Output the [X, Y] coordinate of the center of the cell containing the given text.  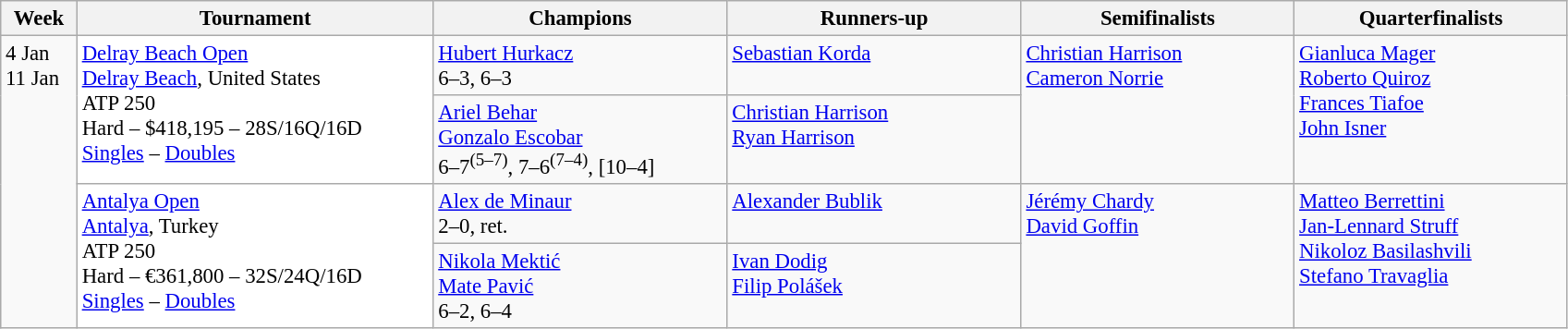
Alexander Bublik [874, 214]
Week [39, 18]
Ariel Behar Gonzalo Escobar 6–7(5–7), 7–6(7–4), [10–4] [580, 140]
Christian Harrison Cameron Norrie [1158, 111]
Gianluca Mager Roberto Quiroz Frances Tiafoe John Isner [1431, 111]
4 Jan11 Jan [39, 183]
Alex de Minaur 2–0, ret. [580, 214]
Champions [580, 18]
Matteo Berrettini Jan-Lennard Struff Nikoloz Basilashvili Stefano Travaglia [1431, 256]
Sebastian Korda [874, 67]
Tournament [255, 18]
Hubert Hurkacz 6–3, 6–3 [580, 67]
Quarterfinalists [1431, 18]
Runners-up [874, 18]
Christian Harrison Ryan Harrison [874, 140]
Jérémy Chardy David Goffin [1158, 256]
Nikola Mektić Mate Pavić 6–2, 6–4 [580, 286]
Semifinalists [1158, 18]
Antalya Open Antalya, Turkey ATP 250 Hard – €361,800 – 32S/24Q/16D Singles – Doubles [255, 256]
Ivan Dodig Filip Polášek [874, 286]
Delray Beach Open Delray Beach, United States ATP 250 Hard – $418,195 – 28S/16Q/16DSingles – Doubles [255, 111]
